Locate the cell with the specified text and output its (X, Y) center coordinate. 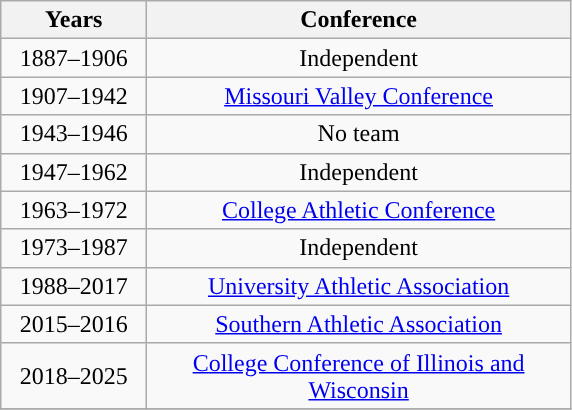
Missouri Valley Conference (359, 96)
1988–2017 (74, 286)
1973–1987 (74, 248)
Southern Athletic Association (359, 324)
No team (359, 134)
2018–2025 (74, 376)
1887–1906 (74, 58)
College Athletic Conference (359, 210)
1963–1972 (74, 210)
Conference (359, 20)
Years (74, 20)
2015–2016 (74, 324)
1943–1946 (74, 134)
College Conference of Illinois and Wisconsin (359, 376)
1907–1942 (74, 96)
1947–1962 (74, 172)
University Athletic Association (359, 286)
